Return the (X, Y) coordinate for the center point of the cell that contains the specified text.  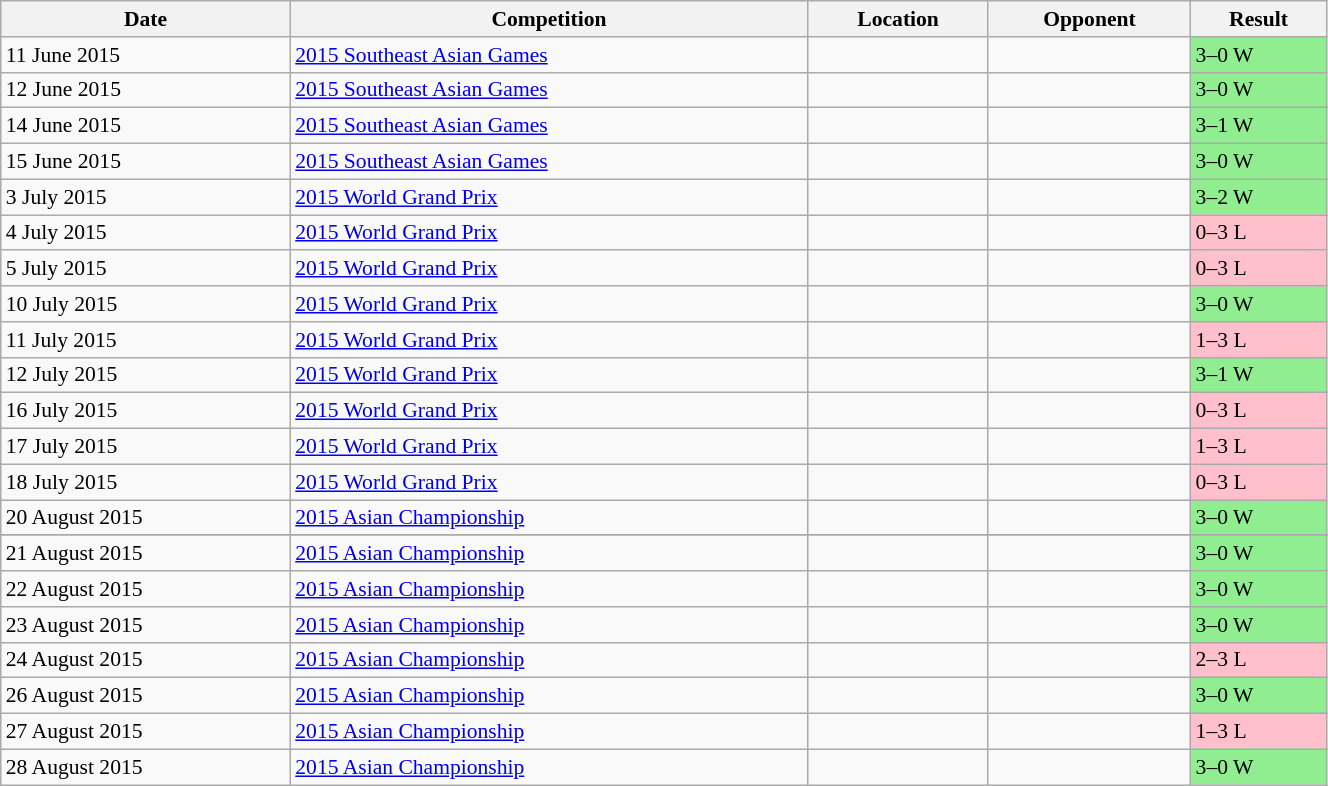
Competition (549, 19)
10 July 2015 (146, 304)
17 July 2015 (146, 447)
28 August 2015 (146, 767)
23 August 2015 (146, 625)
20 August 2015 (146, 518)
21 August 2015 (146, 554)
12 June 2015 (146, 90)
18 July 2015 (146, 482)
24 August 2015 (146, 660)
Result (1259, 19)
2–3 L (1259, 660)
11 June 2015 (146, 55)
12 July 2015 (146, 375)
Location (898, 19)
3–2 W (1259, 197)
27 August 2015 (146, 732)
15 June 2015 (146, 162)
3 July 2015 (146, 197)
4 July 2015 (146, 233)
5 July 2015 (146, 269)
Date (146, 19)
14 June 2015 (146, 126)
16 July 2015 (146, 411)
Opponent (1089, 19)
26 August 2015 (146, 696)
22 August 2015 (146, 589)
11 July 2015 (146, 340)
